Find where the given text appears and provide that cell's center as (X, Y) coordinate. 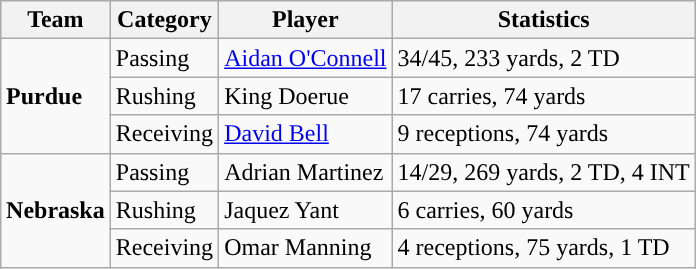
4 receptions, 75 yards, 1 TD (544, 248)
Category (164, 20)
17 carries, 74 yards (544, 96)
34/45, 233 yards, 2 TD (544, 58)
Team (56, 20)
14/29, 269 yards, 2 TD, 4 INT (544, 172)
David Bell (306, 134)
Player (306, 20)
9 receptions, 74 yards (544, 134)
Jaquez Yant (306, 210)
King Doerue (306, 96)
Omar Manning (306, 248)
Adrian Martinez (306, 172)
Nebraska (56, 210)
6 carries, 60 yards (544, 210)
Purdue (56, 96)
Aidan O'Connell (306, 58)
Statistics (544, 20)
